Scan for the cell matching the given text and deliver its (X, Y) coordinate at center. 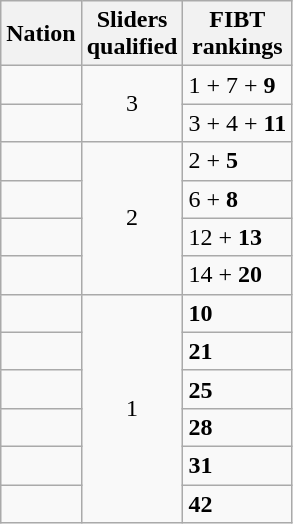
Slidersqualified (132, 34)
3 (132, 104)
FIBTrankings (238, 34)
3 + 4 + 11 (238, 123)
2 (132, 218)
42 (238, 503)
14 + 20 (238, 275)
1 (132, 408)
21 (238, 351)
6 + 8 (238, 199)
Nation (41, 34)
12 + 13 (238, 237)
1 + 7 + 9 (238, 85)
28 (238, 427)
31 (238, 465)
2 + 5 (238, 161)
10 (238, 313)
25 (238, 389)
